Scan for the cell matching the given text and deliver its [x, y] coordinate at center. 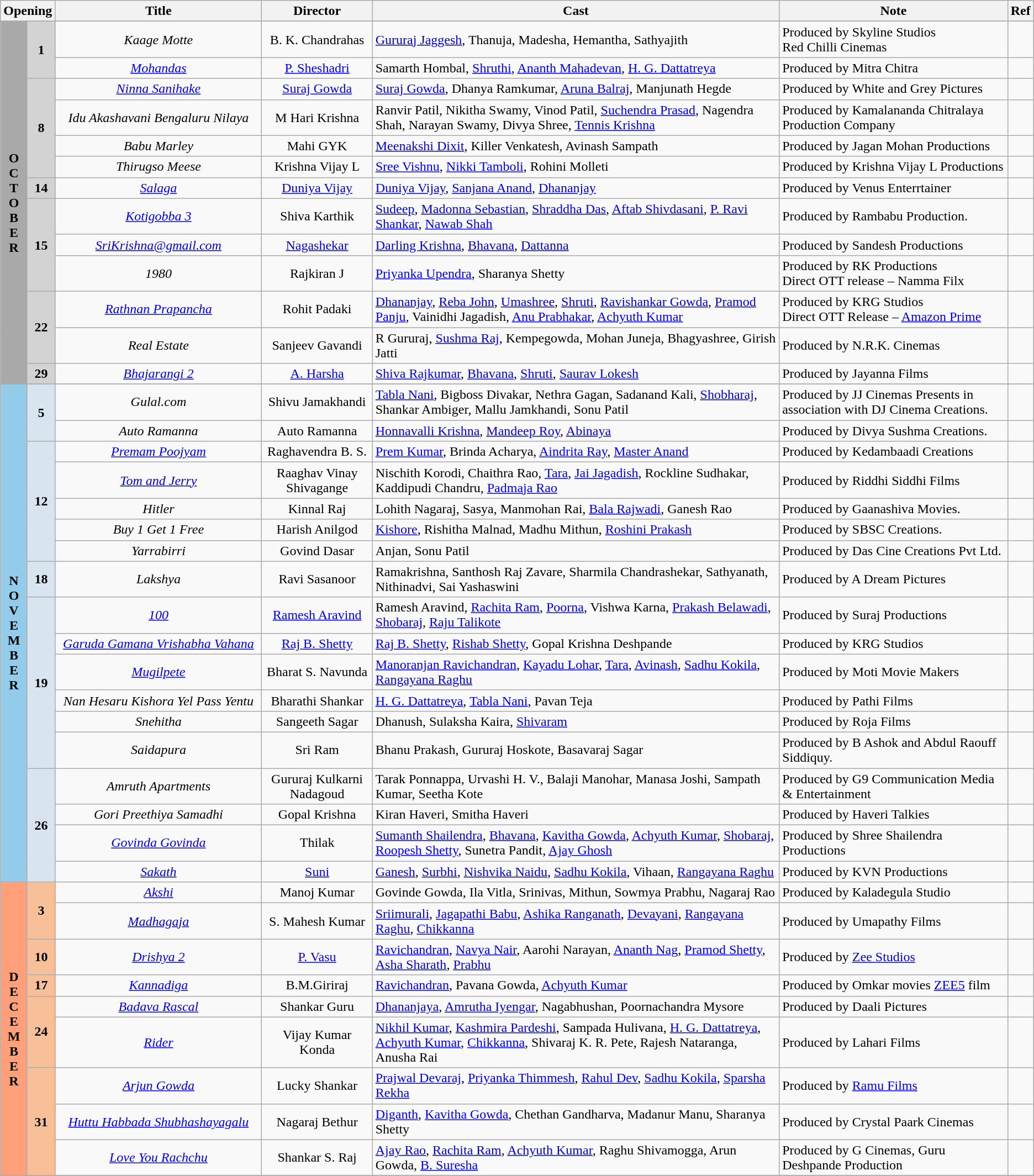
Duniya Vijay, Sanjana Anand, Dhananjay [576, 188]
Rajkiran J [317, 273]
Raaghav Vinay Shivagange [317, 481]
Produced by KVN Productions [894, 872]
Produced by Skyline Studios Red Chilli Cinemas [894, 40]
Tabla Nani, Bigboss Divakar, Nethra Gagan, Sadanand Kali, Shobharaj, Shankar Ambiger, Mallu Jamkhandi, Sonu Patil [576, 402]
Produced by Venus Enterrtainer [894, 188]
Produced by B Ashok and Abdul Raouff Siddiquy. [894, 750]
Duniya Vijay [317, 188]
5 [41, 413]
Govind Dasar [317, 551]
Manoranjan Ravichandran, Kayadu Lohar, Tara, Avinash, Sadhu Kokila, Rangayana Raghu [576, 672]
Love You Rachchu [159, 1158]
Shivu Jamakhandi [317, 402]
Kannadiga [159, 985]
Harish Anilgod [317, 530]
Nikhil Kumar, Kashmira Pardeshi, Sampada Hulivana, H. G. Dattatreya, Achyuth Kumar, Chikkanna, Shivaraj K. R. Pete, Rajesh Nataranga, Anusha Rai [576, 1042]
Lakshya [159, 579]
Suni [317, 872]
Dhananjaya, Amrutha Iyengar, Nagabhushan, Poornachandra Mysore [576, 1006]
Sree Vishnu, Nikki Tamboli, Rohini Molleti [576, 167]
1 [41, 50]
Mugilpete [159, 672]
Ramakrishna, Santhosh Raj Zavare, Sharmila Chandrashekar, Sathyanath, Nithinadvi, Sai Yashaswini [576, 579]
Produced by N.R.K. Cinemas [894, 345]
Shankar Guru [317, 1006]
Kaage Motte [159, 40]
Ravichandran, Pavana Gowda, Achyuth Kumar [576, 985]
Sangeeth Sagar [317, 721]
Rathnan Prapancha [159, 309]
Kinnal Raj [317, 509]
Produced by Das Cine Creations Pvt Ltd. [894, 551]
Thilak [317, 843]
Ramesh Aravind [317, 615]
19 [41, 683]
Kishore, Rishitha Malnad, Madhu Mithun, Roshini Prakash [576, 530]
8 [41, 128]
Gori Preethiya Samadhi [159, 815]
Produced by Riddhi Siddhi Films [894, 481]
Govinda Govinda [159, 843]
Shiva Karthik [317, 217]
Produced by Omkar movies ZEE5 film [894, 985]
Idu Akashavani Bengaluru Nilaya [159, 117]
S. Mahesh Kumar [317, 921]
Produced by Ramu Films [894, 1086]
Ravi Sasanoor [317, 579]
Ranvir Patil, Nikitha Swamy, Vinod Patil, Suchendra Prasad, Nagendra Shah, Narayan Swamy, Divya Shree, Tennis Krishna [576, 117]
Produced by Daali Pictures [894, 1006]
Akshi [159, 893]
Salaga [159, 188]
Prem Kumar, Brinda Acharya, Aindrita Ray, Master Anand [576, 452]
Produced by Crystal Paark Cinemas [894, 1121]
Sri Ram [317, 750]
Bhajarangi 2 [159, 374]
10 [41, 957]
Vijay Kumar Konda [317, 1042]
Suraj Gowda [317, 89]
26 [41, 825]
Produced by RK ProductionsDirect OTT release – Namma Filx [894, 273]
3 [41, 910]
Prajwal Devaraj, Priyanka Thimmesh, Rahul Dev, Sadhu Kokila, Sparsha Rekha [576, 1086]
Produced by Krishna Vijay L Productions [894, 167]
Title [159, 11]
A. Harsha [317, 374]
Nagashekar [317, 245]
15 [41, 245]
R Gururaj, Sushma Raj, Kempegowda, Mohan Juneja, Bhagyashree, Girish Jatti [576, 345]
Produced by Mitra Chitra [894, 68]
Yarrabirri [159, 551]
Produced by Haveri Talkies [894, 815]
Raghavendra B. S. [317, 452]
P. Vasu [317, 957]
18 [41, 579]
Badava Rascal [159, 1006]
Dhananjay, Reba John, Umashree, Shruti, Ravishankar Gowda, Pramod Panju, Vainidhi Jagadish, Anu Prabhakar, Achyuth Kumar [576, 309]
Ref [1021, 11]
Real Estate [159, 345]
Cast [576, 11]
Raj B. Shetty, Rishab Shetty, Gopal Krishna Deshpande [576, 644]
Kotigobba 3 [159, 217]
Produced by Divya Sushma Creations. [894, 431]
Arjun Gowda [159, 1086]
Produced by Jagan Mohan Productions [894, 146]
Huttu Habbada Shubhashayagalu [159, 1121]
Rider [159, 1042]
Shiva Rajkumar, Bhavana, Shruti, Saurav Lokesh [576, 374]
Opening [28, 11]
Bhanu Prakash, Gururaj Hoskote, Basavaraj Sagar [576, 750]
Mohandas [159, 68]
Saidapura [159, 750]
Produced by White and Grey Pictures [894, 89]
Ramesh Aravind, Rachita Ram, Poorna, Vishwa Karna, Prakash Belawadi, Shobaraj, Raju Talikote [576, 615]
31 [41, 1121]
P. Sheshadri [317, 68]
Bharat S. Navunda [317, 672]
Gururaj Jaggesh, Thanuja, Madesha, Hemantha, Sathyajith [576, 40]
Snehitha [159, 721]
Produced by Kamalananda Chitralaya Production Company [894, 117]
Meenakshi Dixit, Killer Venkatesh, Avinash Sampath [576, 146]
Produced by Lahari Films [894, 1042]
Nischith Korodi, Chaithra Rao, Tara, Jai Jagadish, Rockline Sudhakar, Kaddipudi Chandru, Padmaja Rao [576, 481]
Madhagaja [159, 921]
Produced by Kaladegula Studio [894, 893]
Nagaraj Bethur [317, 1121]
Produced by Rambabu Production. [894, 217]
Garuda Gamana Vrishabha Vahana [159, 644]
Ajay Rao, Rachita Ram, Achyuth Kumar, Raghu Shivamogga, Arun Gowda, B. Suresha [576, 1158]
Sudeep, Madonna Sebastian, Shraddha Das, Aftab Shivdasani, P. Ravi Shankar, Nawab Shah [576, 217]
Samarth Hombal, Shruthi, Ananth Mahadevan, H. G. Dattatreya [576, 68]
OCTOBER [14, 203]
Produced by Pathi Films [894, 700]
Sriimurali, Jagapathi Babu, Ashika Ranganath, Devayani, Rangayana Raghu, Chikkanna [576, 921]
Premam Poojyam [159, 452]
Kiran Haveri, Smitha Haveri [576, 815]
Drishya 2 [159, 957]
Tarak Ponnappa, Urvashi H. V., Balaji Manohar, Manasa Joshi, Sampath Kumar, Seetha Kote [576, 785]
Tom and Jerry [159, 481]
Hitler [159, 509]
Gulal.com [159, 402]
Produced by Umapathy Films [894, 921]
12 [41, 502]
Bharathi Shankar [317, 700]
Produced by G Cinemas, Guru Deshpande Production [894, 1158]
Raj B. Shetty [317, 644]
29 [41, 374]
17 [41, 985]
Produced by KRG StudiosDirect OTT Release – Amazon Prime [894, 309]
100 [159, 615]
NOVEMBER [14, 633]
DECEMBER [14, 1029]
Sanjeev Gavandi [317, 345]
Babu Marley [159, 146]
Sakath [159, 872]
14 [41, 188]
Produced by JJ Cinemas Presents in association with DJ Cinema Creations. [894, 402]
H. G. Dattatreya, Tabla Nani, Pavan Teja [576, 700]
Director [317, 11]
Produced by Moti Movie Makers [894, 672]
Produced by G9 Communication Media & Entertainment [894, 785]
Note [894, 11]
Produced by Jayanna Films [894, 374]
Krishna Vijay L [317, 167]
Dhanush, Sulaksha Kaira, Shivaram [576, 721]
Gururaj Kulkarni Nadagoud [317, 785]
Produced by KRG Studios [894, 644]
Govinde Gowda, Ila Vitla, Srinivas, Mithun, Sowmya Prabhu, Nagaraj Rao [576, 893]
Anjan, Sonu Patil [576, 551]
Rohit Padaki [317, 309]
Produced by Roja Films [894, 721]
Produced by Suraj Productions [894, 615]
Ravichandran, Navya Nair, Aarohi Narayan, Ananth Nag, Pramod Shetty, Asha Sharath, Prabhu [576, 957]
Ninna Sanihake [159, 89]
Produced by SBSC Creations. [894, 530]
Mahi GYK [317, 146]
Produced by A Dream Pictures [894, 579]
Lucky Shankar [317, 1086]
Produced by Gaanashiva Movies. [894, 509]
Produced by Kedambaadi Creations [894, 452]
Amruth Apartments [159, 785]
Nan Hesaru Kishora Yel Pass Yentu [159, 700]
Honnavalli Krishna, Mandeep Roy, Abinaya [576, 431]
Thirugso Meese [159, 167]
SriKrishna@gmail.com [159, 245]
22 [41, 327]
Lohith Nagaraj, Sasya, Manmohan Rai, Bala Rajwadi, Ganesh Rao [576, 509]
B.M.Giriraj [317, 985]
Gopal Krishna [317, 815]
M Hari Krishna [317, 117]
Produced by Shree Shailendra Productions [894, 843]
Produced by Sandesh Productions [894, 245]
Ganesh, Surbhi, Nishvika Naidu, Sadhu Kokila, Vihaan, Rangayana Raghu [576, 872]
Suraj Gowda, Dhanya Ramkumar, Aruna Balraj, Manjunath Hegde [576, 89]
24 [41, 1032]
Darling Krishna, Bhavana, Dattanna [576, 245]
Buy 1 Get 1 Free [159, 530]
Shankar S. Raj [317, 1158]
Priyanka Upendra, Sharanya Shetty [576, 273]
Sumanth Shailendra, Bhavana, Kavitha Gowda, Achyuth Kumar, Shobaraj, Roopesh Shetty, Sunetra Pandit, Ajay Ghosh [576, 843]
1980 [159, 273]
Manoj Kumar [317, 893]
B. K. Chandrahas [317, 40]
Produced by Zee Studios [894, 957]
Diganth, Kavitha Gowda, Chethan Gandharva, Madanur Manu, Sharanya Shetty [576, 1121]
